Scan for the cell matching the given text and deliver its [X, Y] coordinate at center. 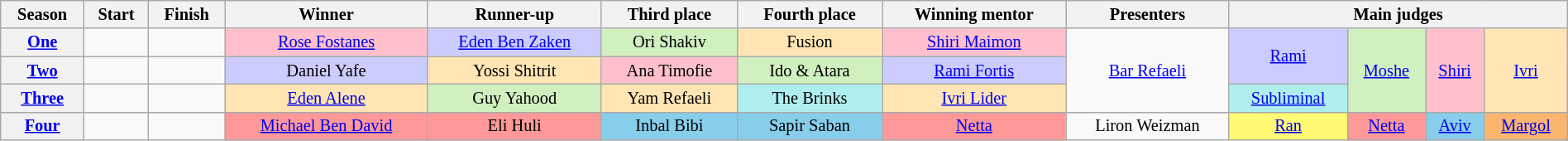
Inbal Bibi [669, 126]
Rami Fortis [974, 70]
Yossi Shitrit [514, 70]
Ran [1288, 126]
Yam Refaeli [669, 98]
Ana Timofie [669, 70]
Ido & Atara [809, 70]
Season [43, 14]
Aviv [1456, 126]
Shiri Maimon [974, 42]
Two [43, 70]
Ivri Lider [974, 98]
Moshe [1386, 70]
Main judges [1398, 14]
Sapir Saban [809, 126]
Eden Ben Zaken [514, 42]
Winning mentor [974, 14]
Fourth place [809, 14]
Liron Weizman [1148, 126]
One [43, 42]
Three [43, 98]
Ivri [1526, 70]
Ori Shakiv [669, 42]
Eden Alene [326, 98]
Shiri [1456, 70]
Michael Ben David [326, 126]
Presenters [1148, 14]
The Brinks [809, 98]
Subliminal [1288, 98]
Start [117, 14]
Third place [669, 14]
Winner [326, 14]
Fusion [809, 42]
Rami [1288, 56]
Margol [1526, 126]
Bar Refaeli [1148, 70]
Guy Yahood [514, 98]
Eli Huli [514, 126]
Runner-up [514, 14]
Finish [187, 14]
Daniel Yafe [326, 70]
Four [43, 126]
Rose Fostanes [326, 42]
